Return the [X, Y] coordinate for the center point of the cell that contains the specified text.  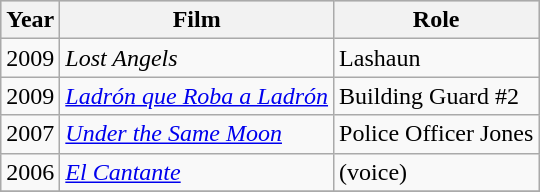
Ladrón que Roba a Ladrón [197, 96]
Building Guard #2 [436, 96]
Police Officer Jones [436, 134]
2006 [30, 172]
Lashaun [436, 58]
El Cantante [197, 172]
2007 [30, 134]
Lost Angels [197, 58]
Year [30, 20]
Film [197, 20]
Role [436, 20]
(voice) [436, 172]
Under the Same Moon [197, 134]
